Return the (x, y) coordinate for the center point of the cell that contains the specified text.  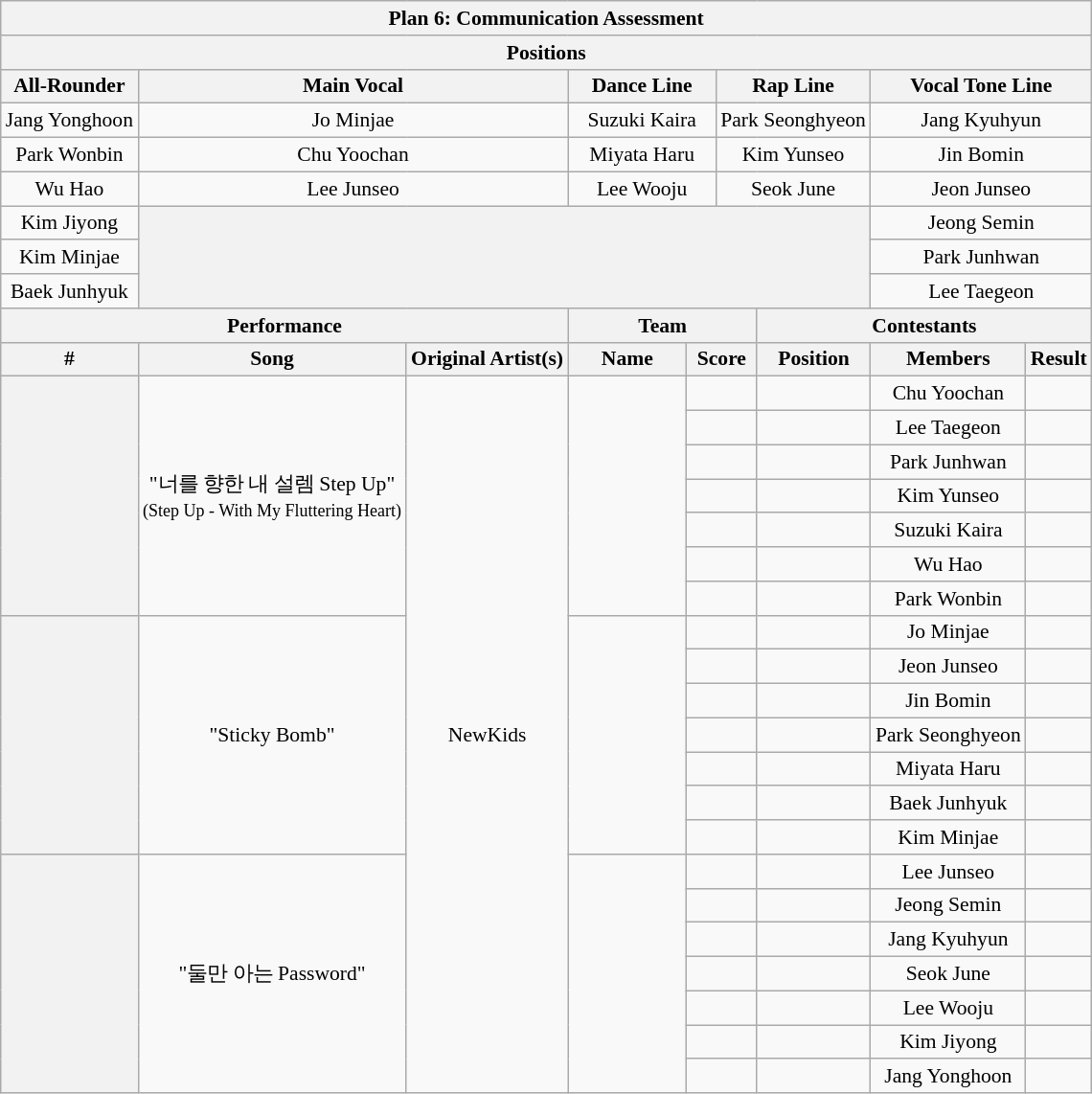
Rap Line (793, 86)
"둘만 아는 Password" (272, 973)
Name (626, 359)
Song (272, 359)
Vocal Tone Line (981, 86)
Position (814, 359)
Team (663, 326)
Plan 6: Communication Assessment (546, 18)
Performance (284, 326)
"너를 향한 내 설렘 Step Up"(Step Up - With My Fluttering Heart) (272, 496)
Original Artist(s) (487, 359)
Members (948, 359)
Dance Line (642, 86)
"Sticky Bomb" (272, 734)
Contestants (923, 326)
# (69, 359)
Score (721, 359)
NewKids (487, 735)
All-Rounder (69, 86)
Positions (546, 53)
Main Vocal (353, 86)
Result (1059, 359)
